Return the (x, y) coordinate for the center point of the cell that contains the specified text.  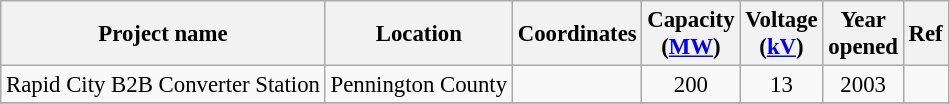
13 (782, 85)
Pennington County (418, 85)
Coordinates (577, 34)
Project name (163, 34)
200 (691, 85)
Voltage(kV) (782, 34)
Yearopened (863, 34)
Rapid City B2B Converter Station (163, 85)
Capacity(MW) (691, 34)
Location (418, 34)
Ref (926, 34)
2003 (863, 85)
